Return (X, Y) of the center of cell containing provided text 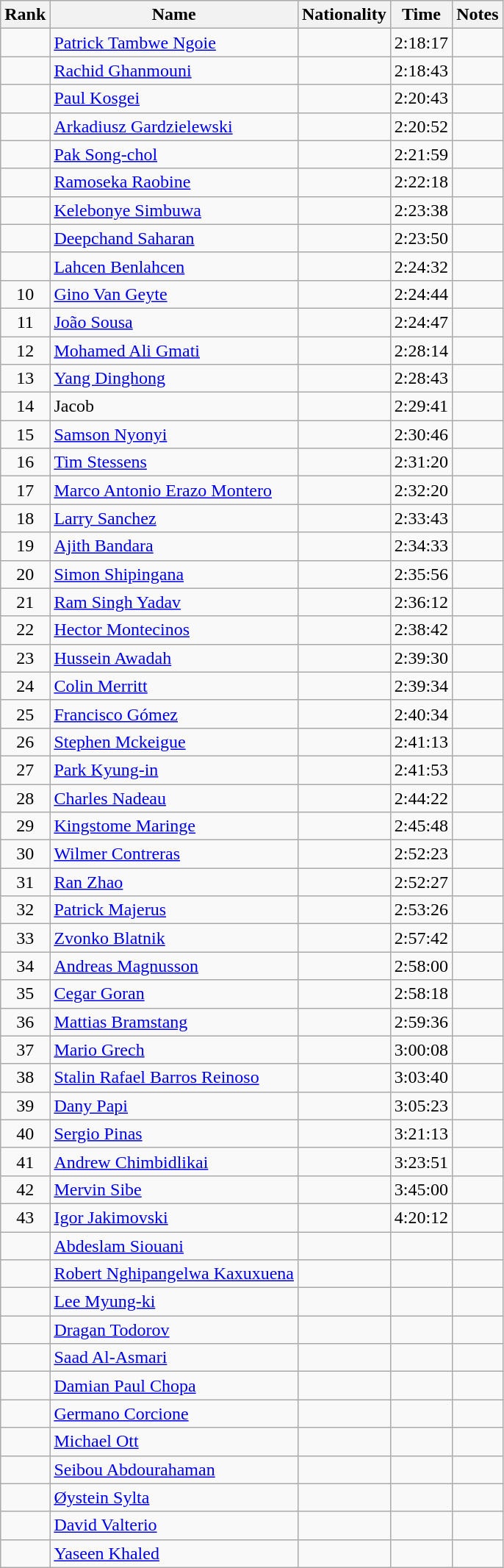
2:23:50 (421, 238)
João Sousa (174, 322)
Rachid Ghanmouni (174, 71)
Name (174, 15)
20 (25, 574)
2:28:14 (421, 351)
2:41:13 (421, 742)
Germano Corcione (174, 1414)
Gino Van Geyte (174, 294)
18 (25, 518)
2:23:38 (421, 210)
Arkadiusz Gardzielewski (174, 126)
30 (25, 854)
Ram Singh Yadav (174, 602)
42 (25, 1189)
2:58:00 (421, 966)
Jacob (174, 407)
Paul Kosgei (174, 99)
Michael Ott (174, 1442)
2:18:43 (421, 71)
14 (25, 407)
Simon Shipingana (174, 574)
34 (25, 966)
2:18:17 (421, 43)
16 (25, 462)
26 (25, 742)
3:05:23 (421, 1106)
Marco Antonio Erazo Montero (174, 490)
2:33:43 (421, 518)
Charles Nadeau (174, 798)
2:53:26 (421, 910)
Hector Montecinos (174, 630)
21 (25, 602)
Ran Zhao (174, 882)
35 (25, 994)
Rank (25, 15)
2:41:53 (421, 770)
2:59:36 (421, 1022)
22 (25, 630)
40 (25, 1134)
3:23:51 (421, 1161)
Andrew Chimbidlikai (174, 1161)
2:52:27 (421, 882)
2:30:46 (421, 434)
Ajith Bandara (174, 546)
2:39:34 (421, 686)
10 (25, 294)
11 (25, 322)
2:36:12 (421, 602)
Mervin Sibe (174, 1189)
Stalin Rafael Barros Reinoso (174, 1078)
2:31:20 (421, 462)
Kelebonye Simbuwa (174, 210)
Park Kyung-in (174, 770)
Dany Papi (174, 1106)
Kingstome Maringe (174, 826)
Igor Jakimovski (174, 1217)
12 (25, 351)
Damian Paul Chopa (174, 1386)
Sergio Pinas (174, 1134)
31 (25, 882)
Lee Myung-ki (174, 1302)
25 (25, 714)
Nationality (344, 15)
Deepchand Saharan (174, 238)
39 (25, 1106)
32 (25, 910)
2:24:47 (421, 322)
2:20:43 (421, 99)
Øystein Sylta (174, 1497)
4:20:12 (421, 1217)
43 (25, 1217)
2:29:41 (421, 407)
Patrick Majerus (174, 910)
2:24:44 (421, 294)
2:45:48 (421, 826)
Stephen Mckeigue (174, 742)
38 (25, 1078)
Seibou Abdourahaman (174, 1469)
3:03:40 (421, 1078)
3:21:13 (421, 1134)
Abdeslam Siouani (174, 1246)
Andreas Magnusson (174, 966)
2:39:30 (421, 658)
2:21:59 (421, 154)
David Valterio (174, 1525)
Yaseen Khaled (174, 1553)
29 (25, 826)
Dragan Todorov (174, 1330)
2:38:42 (421, 630)
15 (25, 434)
2:22:18 (421, 182)
2:58:18 (421, 994)
Colin Merritt (174, 686)
24 (25, 686)
2:44:22 (421, 798)
2:52:23 (421, 854)
36 (25, 1022)
2:40:34 (421, 714)
Larry Sanchez (174, 518)
3:45:00 (421, 1189)
Wilmer Contreras (174, 854)
19 (25, 546)
2:24:32 (421, 266)
Pak Song-chol (174, 154)
Notes (478, 15)
Patrick Tambwe Ngoie (174, 43)
Mario Grech (174, 1050)
Lahcen Benlahcen (174, 266)
Ramoseka Raobine (174, 182)
3:00:08 (421, 1050)
13 (25, 379)
2:32:20 (421, 490)
Hussein Awadah (174, 658)
27 (25, 770)
37 (25, 1050)
Cegar Goran (174, 994)
Francisco Gómez (174, 714)
Saad Al-Asmari (174, 1358)
Mohamed Ali Gmati (174, 351)
Robert Nghipangelwa Kaxuxuena (174, 1274)
2:35:56 (421, 574)
Tim Stessens (174, 462)
2:20:52 (421, 126)
2:34:33 (421, 546)
41 (25, 1161)
17 (25, 490)
Zvonko Blatnik (174, 938)
Yang Dinghong (174, 379)
Mattias Bramstang (174, 1022)
33 (25, 938)
Samson Nyonyi (174, 434)
23 (25, 658)
28 (25, 798)
Time (421, 15)
2:57:42 (421, 938)
2:28:43 (421, 379)
